Scan for the cell matching the given text and deliver its [x, y] coordinate at center. 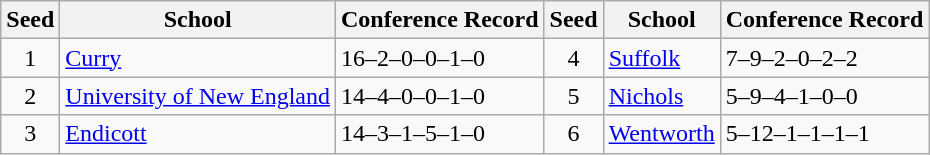
2 [30, 96]
7–9–2–0–2–2 [824, 58]
Wentworth [662, 134]
5–12–1–1–1–1 [824, 134]
University of New England [198, 96]
3 [30, 134]
4 [574, 58]
16–2–0–0–1–0 [440, 58]
5 [574, 96]
Endicott [198, 134]
Curry [198, 58]
6 [574, 134]
1 [30, 58]
Suffolk [662, 58]
Nichols [662, 96]
14–4–0–0–1–0 [440, 96]
14–3–1–5–1–0 [440, 134]
5–9–4–1–0–0 [824, 96]
